Extract the (X, Y) coordinate from the center of the cell holding the provided text.  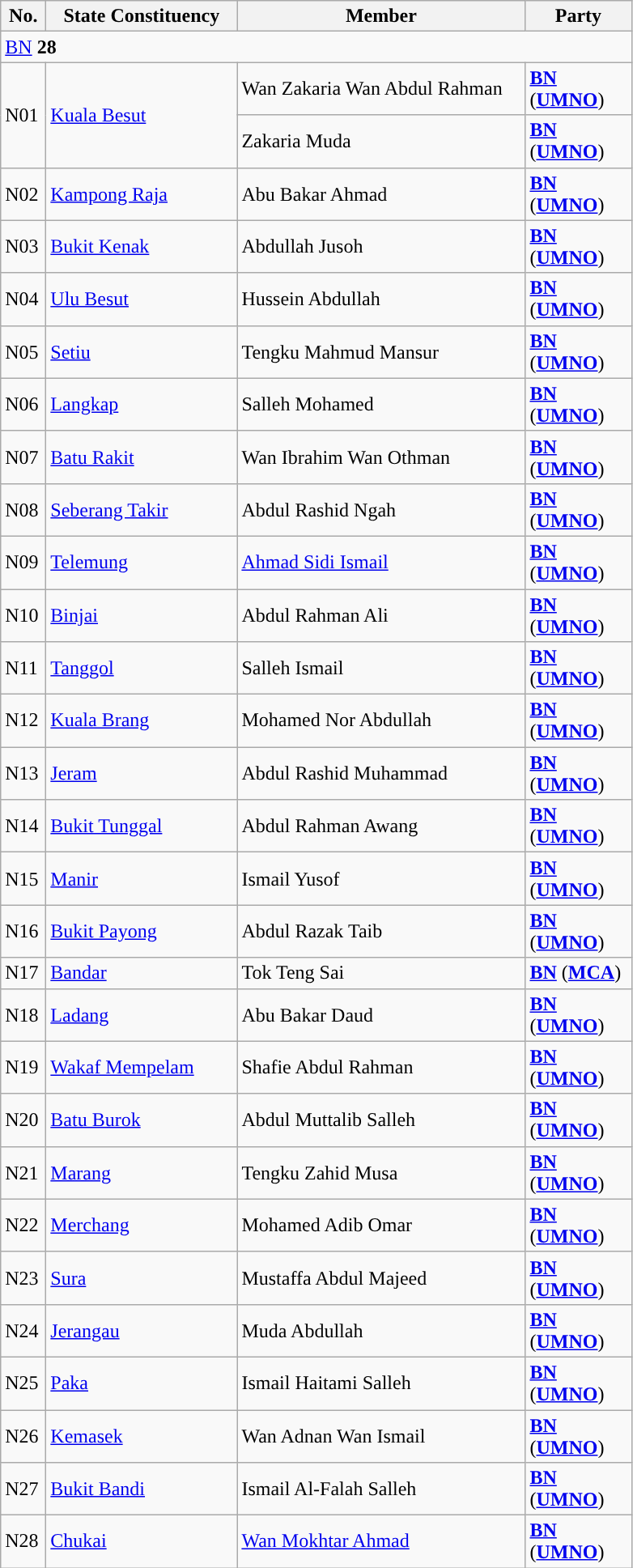
Wan Ibrahim Wan Othman (381, 457)
N19 (23, 1067)
Sura (142, 1277)
Ismail Yusof (381, 879)
Paka (142, 1383)
Telemung (142, 562)
Kuala Brang (142, 720)
N24 (23, 1331)
Abdul Rashid Ngah (381, 510)
BN (MCA) (578, 973)
N01 (23, 115)
Seberang Takir (142, 510)
Tok Teng Sai (381, 973)
Jeram (142, 774)
N18 (23, 1015)
Merchang (142, 1226)
N08 (23, 510)
Batu Burok (142, 1120)
Abdul Razak Taib (381, 931)
Abdul Rashid Muhammad (381, 774)
Binjai (142, 615)
Abu Bakar Ahmad (381, 194)
Bukit Bandi (142, 1489)
Abdullah Jusoh (381, 246)
N10 (23, 615)
Setiu (142, 351)
N14 (23, 826)
N16 (23, 931)
BN 28 (316, 47)
Manir (142, 879)
N04 (23, 300)
Salleh Ismail (381, 669)
Salleh Mohamed (381, 405)
N28 (23, 1541)
No. (23, 16)
Wan Mokhtar Ahmad (381, 1541)
Bukit Kenak (142, 246)
Ahmad Sidi Ismail (381, 562)
Muda Abdullah (381, 1331)
Marang (142, 1172)
N07 (23, 457)
Bandar (142, 973)
Wan Adnan Wan Ismail (381, 1436)
Ladang (142, 1015)
N02 (23, 194)
Ismail Haitami Salleh (381, 1383)
N22 (23, 1226)
N25 (23, 1383)
N11 (23, 669)
Kuala Besut (142, 115)
N17 (23, 973)
Abdul Rahman Ali (381, 615)
N12 (23, 720)
N23 (23, 1277)
Bukit Tunggal (142, 826)
Chukai (142, 1541)
N20 (23, 1120)
State Constituency (142, 16)
Ismail Al-Falah Salleh (381, 1489)
N13 (23, 774)
Abu Bakar Daud (381, 1015)
N15 (23, 879)
Tanggol (142, 669)
N06 (23, 405)
Wan Zakaria Wan Abdul Rahman (381, 89)
N03 (23, 246)
Party (578, 16)
Mohamed Nor Abdullah (381, 720)
Ulu Besut (142, 300)
N27 (23, 1489)
Tengku Zahid Musa (381, 1172)
Jerangau (142, 1331)
Zakaria Muda (381, 141)
Hussein Abdullah (381, 300)
Bukit Payong (142, 931)
Kemasek (142, 1436)
Member (381, 16)
Batu Rakit (142, 457)
N05 (23, 351)
N26 (23, 1436)
Abdul Muttalib Salleh (381, 1120)
Tengku Mahmud Mansur (381, 351)
Langkap (142, 405)
Wakaf Mempelam (142, 1067)
Mustaffa Abdul Majeed (381, 1277)
Abdul Rahman Awang (381, 826)
N21 (23, 1172)
Kampong Raja (142, 194)
N09 (23, 562)
Mohamed Adib Omar (381, 1226)
Shafie Abdul Rahman (381, 1067)
